Pinpoint the cell where the given text exists, returning its (x, y) midpoint coordinate. 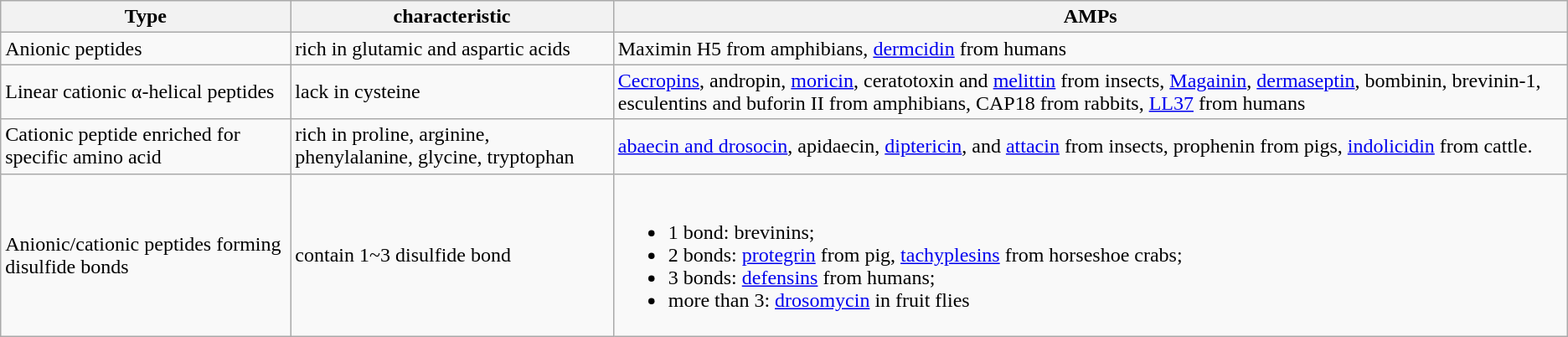
Linear cationic α-helical peptides (146, 92)
lack in cysteine (452, 92)
Maximin H5 from amphibians, dermcidin from humans (1091, 49)
Anionic/cationic peptides forming disulfide bonds (146, 255)
characteristic (452, 17)
rich in proline, arginine, phenylalanine, glycine, tryptophan (452, 146)
abaecin and drosocin, apidaecin, diptericin, and attacin from insects, prophenin from pigs, indolicidin from cattle. (1091, 146)
Type (146, 17)
contain 1~3 disulfide bond (452, 255)
rich in glutamic and aspartic acids (452, 49)
Cationic peptide enriched for specific amino acid (146, 146)
Anionic peptides (146, 49)
AMPs (1091, 17)
